Identify which cell holds the provided text, then report its [x, y] central coordinate. 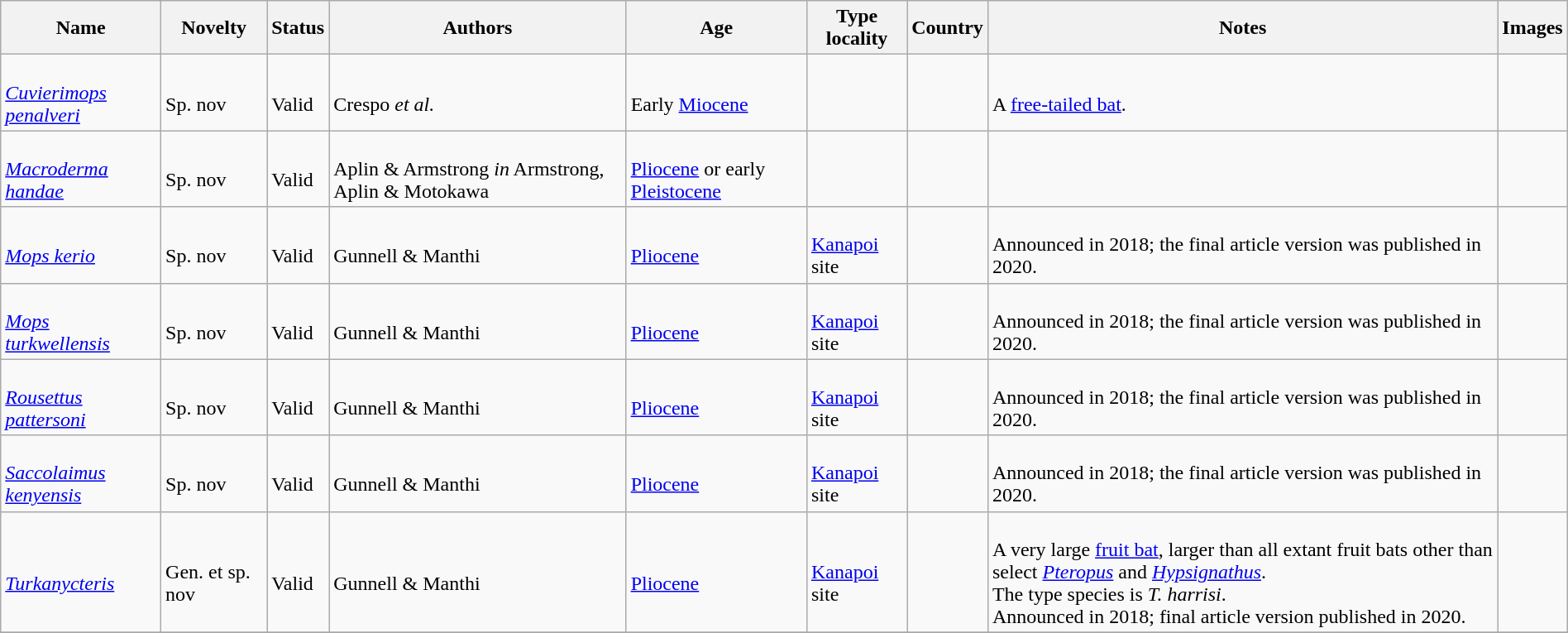
Images [1532, 28]
Gen. et sp. nov [214, 572]
Name [81, 28]
A free-tailed bat. [1242, 93]
Mops turkwellensis [81, 321]
Macroderma handae [81, 169]
Age [716, 28]
Type locality [857, 28]
Turkanycteris [81, 572]
Rousettus pattersoni [81, 397]
Cuvierimops penalveri [81, 93]
Notes [1242, 28]
Status [298, 28]
Saccolaimus kenyensis [81, 473]
Novelty [214, 28]
Crespo et al. [478, 93]
Pliocene or early Pleistocene [716, 169]
Authors [478, 28]
Early Miocene [716, 93]
Country [948, 28]
Aplin & Armstrong in Armstrong, Aplin & Motokawa [478, 169]
Mops kerio [81, 245]
